Locate the cell with the specified text and output its [X, Y] center coordinate. 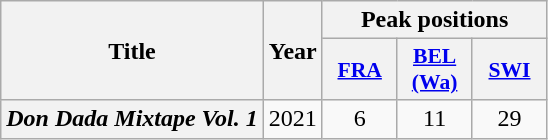
Year [292, 50]
BEL (Wa) [434, 70]
29 [510, 119]
2021 [292, 119]
Title [132, 50]
11 [434, 119]
Peak positions [434, 20]
SWI [510, 70]
Don Dada Mixtape Vol. 1 [132, 119]
FRA [360, 70]
6 [360, 119]
